Find where the given text appears and provide that cell's center as [X, Y] coordinate. 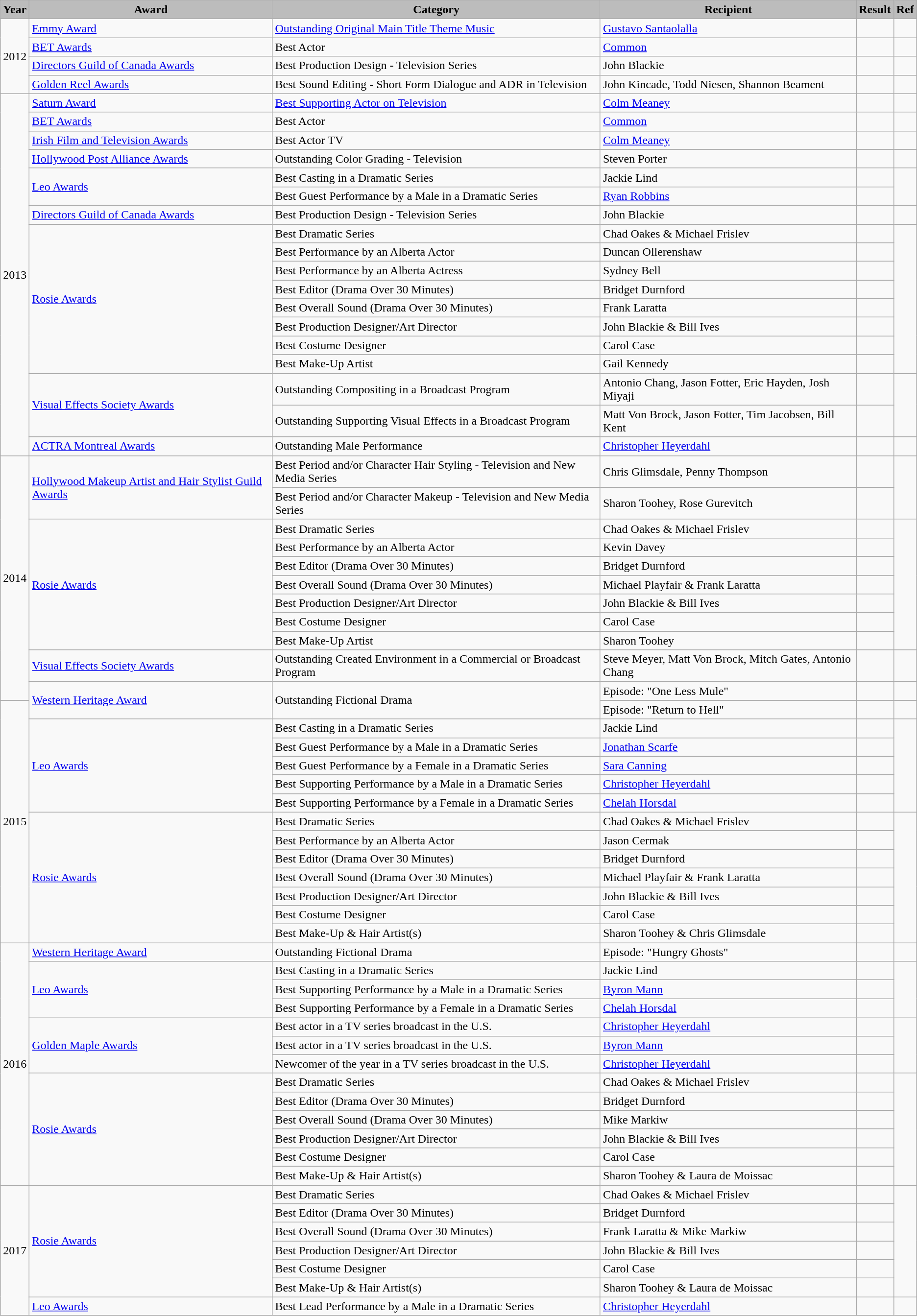
Emmy Award [151, 28]
Hollywood Post Alliance Awards [151, 159]
Chris Glimsdale, Penny Thompson [728, 471]
Outstanding Color Grading - Television [436, 159]
Jonathan Scarfe [728, 747]
Steve Meyer, Matt Von Brock, Mitch Gates, Antonio Chang [728, 666]
Gail Kennedy [728, 364]
Best Period and/or Character Makeup - Television and New Media Series [436, 503]
Best Sound Editing - Short Form Dialogue and ADR in Television [436, 84]
Ref [905, 10]
Irish Film and Television Awards [151, 140]
Matt Von Brock, Jason Fotter, Tim Jacobsen, Bill Kent [728, 421]
Frank Laratta [728, 308]
Hollywood Makeup Artist and Hair Stylist Guild Awards [151, 487]
Kevin Davey [728, 547]
Episode: "Hungry Ghosts" [728, 952]
Award [151, 10]
Sharon Toohey, Rose Gurevitch [728, 503]
Ryan Robbins [728, 196]
Outstanding Male Performance [436, 446]
ACTRA Montreal Awards [151, 446]
2013 [15, 274]
Sara Canning [728, 766]
2015 [15, 822]
Category [436, 10]
2014 [15, 578]
Best Period and/or Character Hair Styling - Television and New Media Series [436, 471]
Duncan Ollerenshaw [728, 252]
Jason Cermak [728, 840]
Sharon Toohey & Chris Glimsdale [728, 933]
Steven Porter [728, 159]
Result [875, 10]
Golden Maple Awards [151, 1045]
Best Performance by an Alberta Actress [436, 271]
Golden Reel Awards [151, 84]
Mike Markiw [728, 1120]
Year [15, 10]
Best Lead Performance by a Male in a Dramatic Series [436, 1306]
Outstanding Supporting Visual Effects in a Broadcast Program [436, 421]
Best Supporting Actor on Television [436, 103]
Recipient [728, 10]
Antonio Chang, Jason Fotter, Eric Hayden, Josh Miyaji [728, 389]
2017 [15, 1250]
Gustavo Santaolalla [728, 28]
Outstanding Created Environment in a Commercial or Broadcast Program [436, 666]
Outstanding Compositing in a Broadcast Program [436, 389]
2012 [15, 56]
Outstanding Original Main Title Theme Music [436, 28]
Sydney Bell [728, 271]
Best Actor TV [436, 140]
Episode: "Return to Hell" [728, 710]
Episode: "One Less Mule" [728, 691]
John Kincade, Todd Niesen, Shannon Beament [728, 84]
Sharon Toohey [728, 641]
Frank Laratta & Mike Markiw [728, 1232]
Best Guest Performance by a Female in a Dramatic Series [436, 766]
2016 [15, 1064]
Saturn Award [151, 103]
Newcomer of the year in a TV series broadcast in the U.S. [436, 1064]
